Pinpoint the cell where the given text exists, returning its [X, Y] midpoint coordinate. 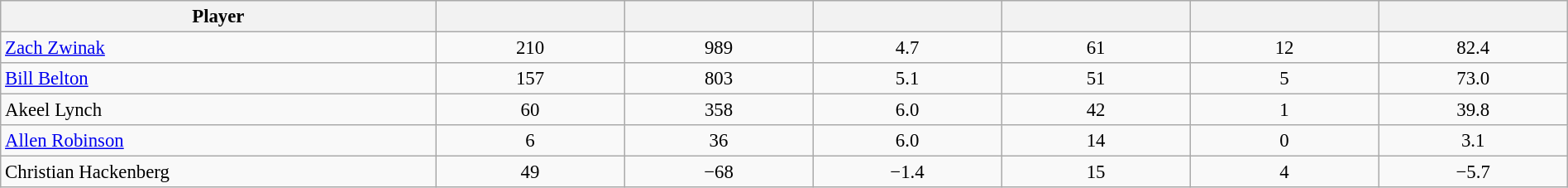
51 [1096, 79]
42 [1096, 110]
15 [1096, 172]
4.7 [907, 48]
157 [530, 79]
60 [530, 110]
989 [719, 48]
12 [1284, 48]
36 [719, 141]
5 [1284, 79]
4 [1284, 172]
1 [1284, 110]
−68 [719, 172]
49 [530, 172]
39.8 [1473, 110]
Zach Zwinak [218, 48]
210 [530, 48]
803 [719, 79]
Akeel Lynch [218, 110]
6 [530, 141]
73.0 [1473, 79]
Player [218, 17]
82.4 [1473, 48]
358 [719, 110]
0 [1284, 141]
Allen Robinson [218, 141]
61 [1096, 48]
3.1 [1473, 141]
Christian Hackenberg [218, 172]
14 [1096, 141]
Bill Belton [218, 79]
−5.7 [1473, 172]
5.1 [907, 79]
−1.4 [907, 172]
